From the cell containing the given text, extract its center point as [X, Y] coordinate. 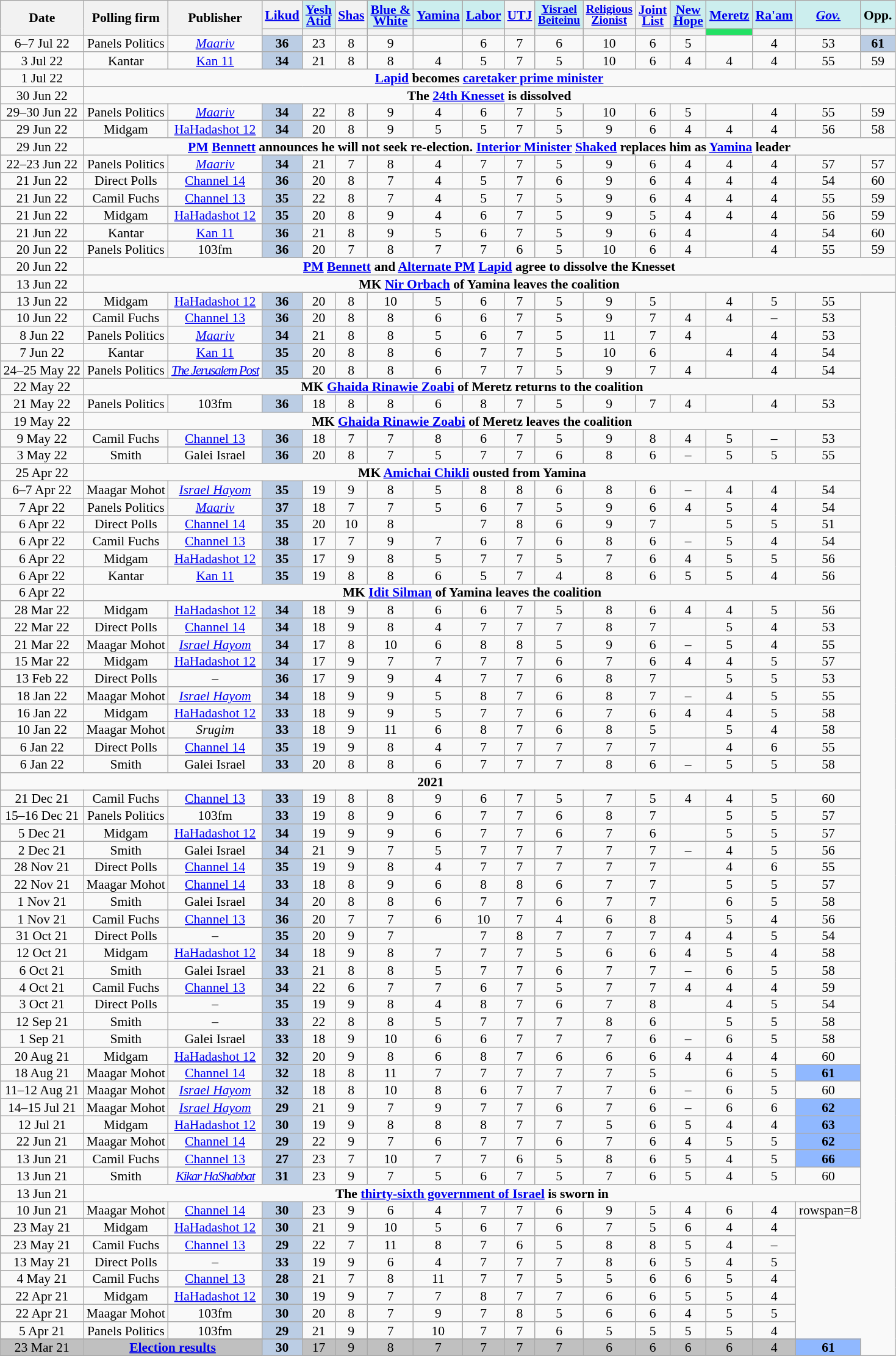
MK Ghaida Rinawie Zoabi of Meretz returns to the coalition [472, 387]
Gov. [828, 15]
12 Sep 21 [42, 1022]
63 [828, 1124]
18 Jan 22 [42, 695]
18 Aug 21 [42, 1073]
YisraelBeiteinu [559, 15]
3 Jul 22 [42, 61]
21 Mar 22 [42, 644]
The 24th Knesset is dissolved [489, 95]
7 Apr 22 [42, 507]
UTJ [520, 15]
NewHope [688, 15]
5 Dec 21 [42, 833]
12 Oct 21 [42, 953]
1 Sep 21 [42, 1039]
3 Oct 21 [42, 1004]
9 May 22 [42, 438]
22 Nov 21 [42, 884]
rowspan=8 [828, 1210]
Date [42, 18]
66 [828, 1159]
27 [282, 1159]
MK Nir Orbach of Yamina leaves the coalition [489, 284]
19 May 22 [42, 421]
Likud [282, 15]
4 May 21 [42, 1279]
Srugim [215, 730]
Ra'am [775, 15]
10 Jun 22 [42, 318]
14–15 Jul 21 [42, 1107]
20 Aug 21 [42, 1056]
Yamina [438, 15]
22–23 Jun 22 [42, 163]
MK Idit Silman of Yamina leaves the coalition [472, 592]
Opp. [878, 15]
6 Oct 21 [42, 970]
37 [282, 507]
28 Nov 21 [42, 867]
16 Jan 22 [42, 712]
PM Bennett and Alternate PM Lapid agree to dissolve the Knesset [489, 267]
23 Mar 21 [42, 1347]
10 Jan 22 [42, 730]
25 Apr 22 [42, 473]
6–7 Jul 22 [42, 43]
1 Jul 22 [42, 78]
22 May 22 [42, 387]
10 Jun 21 [42, 1210]
Meretz [729, 15]
31 Oct 21 [42, 936]
22 Mar 22 [42, 627]
Labor [484, 15]
7 Jun 22 [42, 353]
2021 [431, 781]
5 Apr 21 [42, 1330]
The Jerusalem Post [215, 370]
3 May 22 [42, 455]
4 Oct 21 [42, 987]
YeshAtid [318, 15]
Election results [173, 1347]
Kikar HaShabbat [215, 1176]
6–7 Apr 22 [42, 490]
51 [828, 524]
15 Mar 22 [42, 661]
30 Jun 22 [42, 95]
13 Feb 22 [42, 678]
11–12 Aug 21 [42, 1090]
ReligiousZionist [609, 15]
13 May 21 [42, 1261]
JointList [653, 15]
Polling firm [126, 18]
Publisher [215, 18]
22 Jun 21 [42, 1141]
Shas [351, 15]
12 Jul 21 [42, 1124]
28 [282, 1279]
PM Bennett announces he will not seek re-election. Interior Minister Shaked replaces him as Yamina leader [489, 146]
38 [282, 541]
31 [282, 1176]
21 May 22 [42, 404]
28 Mar 22 [42, 610]
29–30 Jun 22 [42, 112]
8 Jun 22 [42, 335]
2 Dec 21 [42, 850]
Blue &White [390, 15]
21 Dec 21 [42, 798]
15–16 Dec 21 [42, 816]
The thirty-sixth government of Israel is sworn in [472, 1193]
Lapid becomes caretaker prime minister [489, 78]
24–25 May 22 [42, 370]
MK Ghaida Rinawie Zoabi of Meretz leaves the coalition [472, 421]
MK Amichai Chikli ousted from Yamina [472, 473]
